Output the (X, Y) coordinate of the center of the cell containing the given text.  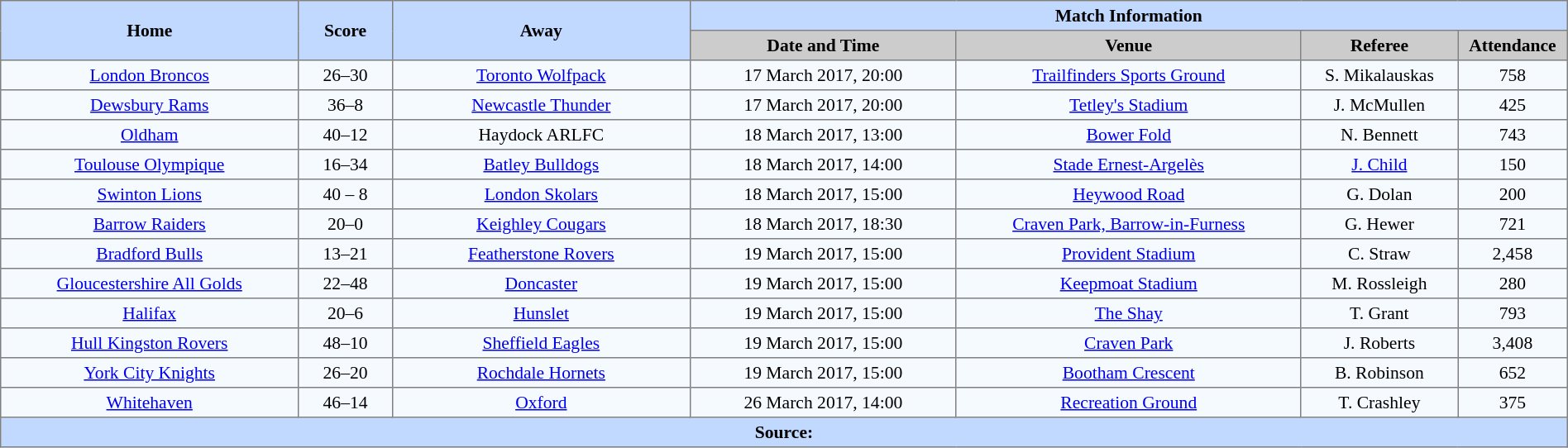
Featherstone Rovers (541, 254)
Haydock ARLFC (541, 135)
Bootham Crescent (1128, 373)
Gloucestershire All Golds (150, 284)
Tetley's Stadium (1128, 105)
J. McMullen (1379, 105)
758 (1513, 75)
Keepmoat Stadium (1128, 284)
Heywood Road (1128, 194)
Batley Bulldogs (541, 164)
36–8 (346, 105)
Home (150, 31)
26–30 (346, 75)
C. Straw (1379, 254)
Whitehaven (150, 403)
40–12 (346, 135)
Barrow Raiders (150, 224)
Doncaster (541, 284)
Rochdale Hornets (541, 373)
20–0 (346, 224)
T. Crashley (1379, 403)
G. Dolan (1379, 194)
18 March 2017, 13:00 (823, 135)
J. Child (1379, 164)
Oxford (541, 403)
S. Mikalauskas (1379, 75)
375 (1513, 403)
40 – 8 (346, 194)
425 (1513, 105)
Stade Ernest-Argelès (1128, 164)
16–34 (346, 164)
721 (1513, 224)
46–14 (346, 403)
Toronto Wolfpack (541, 75)
Attendance (1513, 45)
Oldham (150, 135)
743 (1513, 135)
13–21 (346, 254)
2,458 (1513, 254)
Bradford Bulls (150, 254)
London Broncos (150, 75)
Bower Fold (1128, 135)
Toulouse Olympique (150, 164)
T. Grant (1379, 313)
Score (346, 31)
B. Robinson (1379, 373)
Craven Park, Barrow-in-Furness (1128, 224)
Trailfinders Sports Ground (1128, 75)
York City Knights (150, 373)
Match Information (1128, 16)
652 (1513, 373)
793 (1513, 313)
Sheffield Eagles (541, 343)
Keighley Cougars (541, 224)
200 (1513, 194)
Provident Stadium (1128, 254)
M. Rossleigh (1379, 284)
18 March 2017, 18:30 (823, 224)
Referee (1379, 45)
Halifax (150, 313)
280 (1513, 284)
18 March 2017, 15:00 (823, 194)
G. Hewer (1379, 224)
22–48 (346, 284)
Dewsbury Rams (150, 105)
18 March 2017, 14:00 (823, 164)
Craven Park (1128, 343)
Source: (784, 432)
26–20 (346, 373)
3,408 (1513, 343)
N. Bennett (1379, 135)
Swinton Lions (150, 194)
20–6 (346, 313)
Venue (1128, 45)
150 (1513, 164)
London Skolars (541, 194)
Away (541, 31)
Newcastle Thunder (541, 105)
26 March 2017, 14:00 (823, 403)
Hull Kingston Rovers (150, 343)
Recreation Ground (1128, 403)
48–10 (346, 343)
J. Roberts (1379, 343)
The Shay (1128, 313)
Hunslet (541, 313)
Date and Time (823, 45)
